For the text-containing cell, return its midpoint in [x, y] coordinate format. 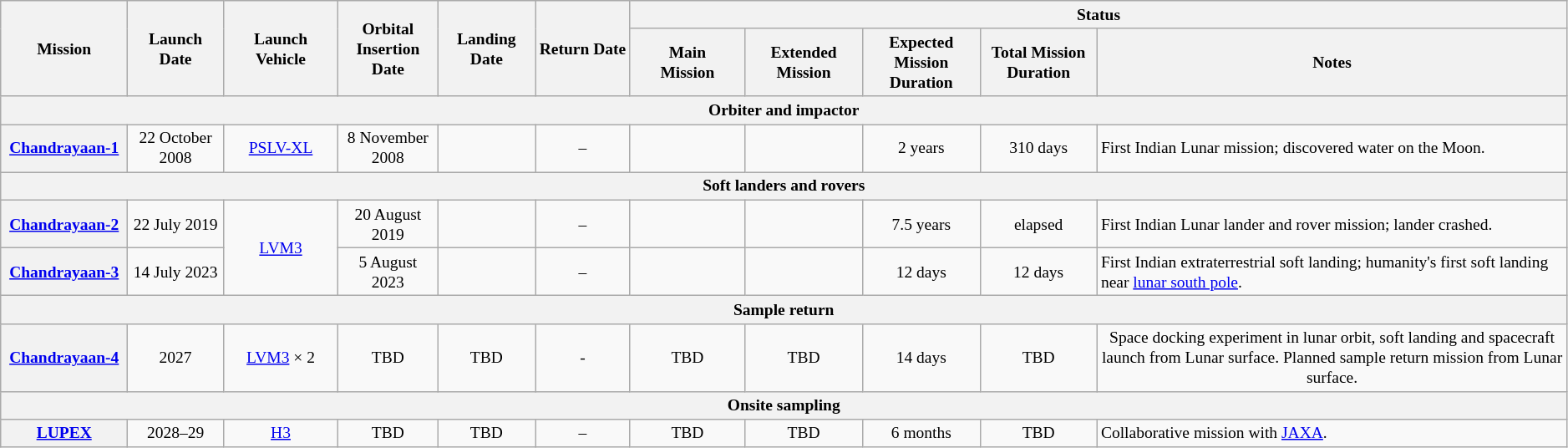
PSLV-XL [281, 149]
6 months [921, 433]
Mission [64, 48]
Chandrayaan-2 [64, 224]
Collaborative mission with JAXA. [1332, 433]
20 August 2019 [388, 224]
2028–29 [175, 433]
Total Mission Duration [1038, 62]
Chandrayaan-4 [64, 358]
First Indian Lunar lander and rover mission; lander crashed. [1332, 224]
Chandrayaan-1 [64, 149]
H3 [281, 433]
- [583, 358]
5 August 2023 [388, 271]
2 years [921, 149]
Status [1098, 15]
Space docking experiment in lunar orbit, soft landing and spacecraft launch from Lunar surface. Planned sample return mission from Lunar surface. [1332, 358]
Orbiter and impactor [784, 110]
Landing Date [486, 48]
Sample return [784, 309]
LUPEX [64, 433]
LVM3 × 2 [281, 358]
elapsed [1038, 224]
Launch Vehicle [281, 48]
Expected Mission Duration [921, 62]
Notes [1332, 62]
14 July 2023 [175, 271]
MainMission [687, 62]
First Indian Lunar mission; discovered water on the Moon. [1332, 149]
Chandrayaan-3 [64, 271]
8 November 2008 [388, 149]
Onsite sampling [784, 405]
14 days [921, 358]
310 days [1038, 149]
22 July 2019 [175, 224]
Orbital Insertion Date [388, 48]
Launch Date [175, 48]
22 October 2008 [175, 149]
First Indian extraterrestrial soft landing; humanity's first soft landing near lunar south pole. [1332, 271]
ExtendedMission [804, 62]
LVM3 [281, 247]
Return Date [583, 48]
Soft landers and rovers [784, 186]
2027 [175, 358]
7.5 years [921, 224]
